Detect which cell encompasses the target text, then output its (X, Y) center coordinate. 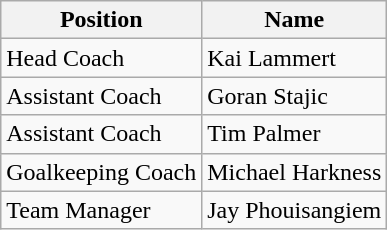
Name (294, 20)
Tim Palmer (294, 134)
Goalkeeping Coach (102, 172)
Jay Phouisangiem (294, 210)
Team Manager (102, 210)
Kai Lammert (294, 58)
Head Coach (102, 58)
Position (102, 20)
Michael Harkness (294, 172)
Goran Stajic (294, 96)
